For the text-containing cell, return its midpoint in (x, y) coordinate format. 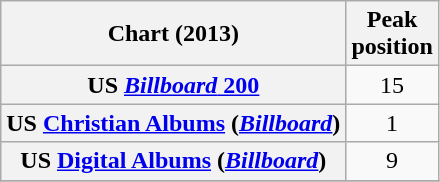
9 (392, 161)
15 (392, 85)
1 (392, 123)
Peakposition (392, 34)
US Digital Albums (Billboard) (174, 161)
Chart (2013) (174, 34)
US Billboard 200 (174, 85)
US Christian Albums (Billboard) (174, 123)
